Detect which cell encompasses the target text, then output its [x, y] center coordinate. 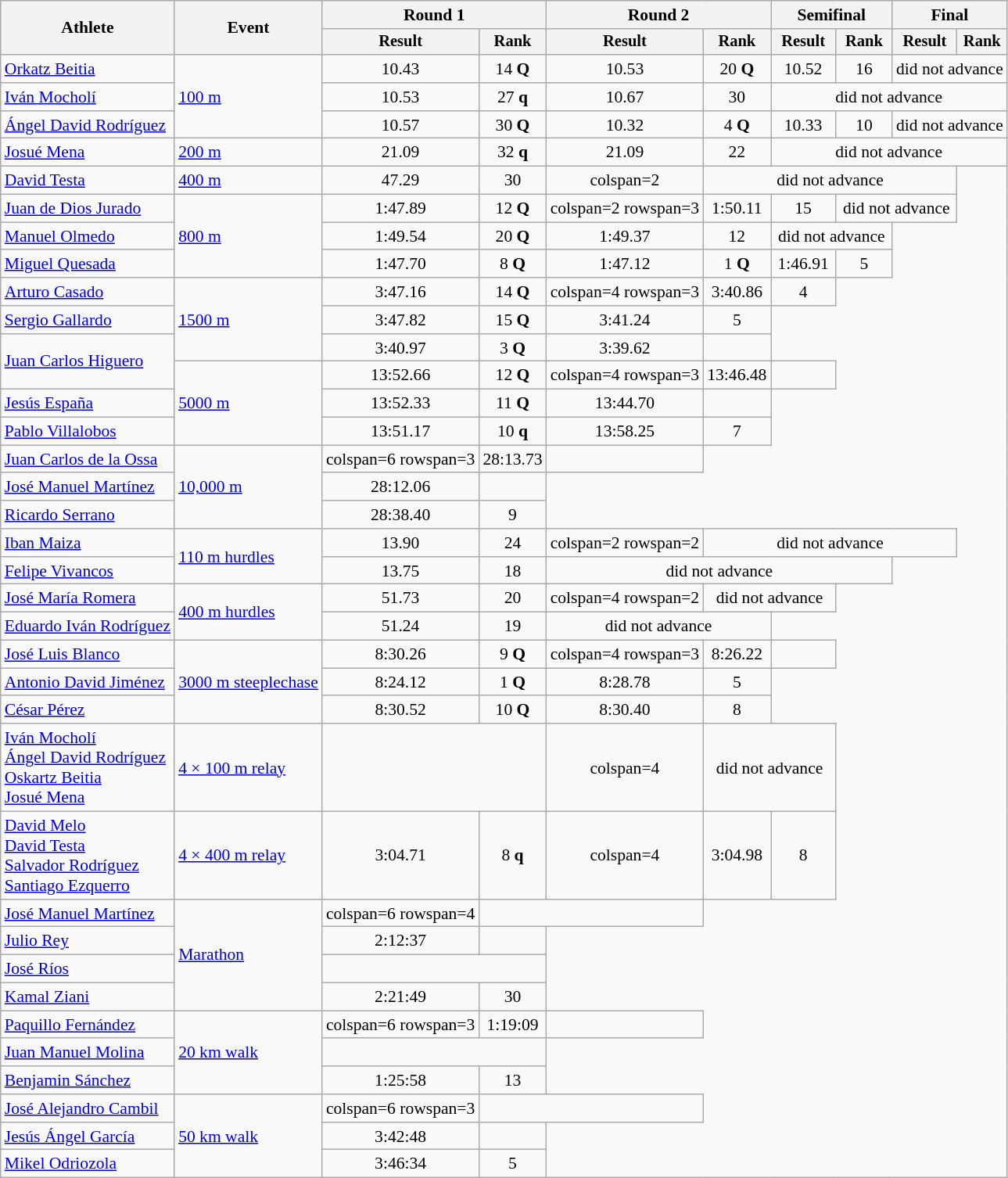
10.43 [400, 69]
10.57 [400, 125]
Eduardo Iván Rodríguez [88, 627]
César Pérez [88, 710]
10 [864, 125]
13:58.25 [626, 432]
Julio Rey [88, 941]
8 q [512, 856]
1:49.54 [400, 236]
32 q [512, 153]
José Ríos [88, 969]
47.29 [400, 181]
1500 m [249, 319]
27 q [512, 97]
Final [949, 15]
800 m [249, 236]
50 km walk [249, 1136]
100 m [249, 97]
7 [737, 432]
Kamal Ziani [88, 997]
13:52.33 [400, 404]
3:40.97 [400, 348]
Iván MocholíÁngel David RodríguezOskartz BeitiaJosué Mena [88, 767]
Juan Carlos de la Ossa [88, 459]
9 [512, 515]
Antonio David Jiménez [88, 682]
Miguel Quesada [88, 264]
Ricardo Serrano [88, 515]
8:30.40 [626, 710]
24 [512, 543]
Marathon [249, 955]
13:52.66 [400, 375]
Felipe Vivancos [88, 571]
10 Q [512, 710]
19 [512, 627]
15 [804, 209]
22 [737, 153]
3:04.98 [737, 856]
David Testa [88, 181]
10,000 m [249, 487]
Juan Manuel Molina [88, 1053]
10.32 [626, 125]
10.33 [804, 125]
28:13.73 [512, 459]
13.75 [400, 571]
1:25:58 [400, 1080]
13 [512, 1080]
13:51.17 [400, 432]
colspan=4 rowspan=2 [626, 598]
1:47.12 [626, 264]
Jesús España [88, 404]
13:44.70 [626, 404]
Event [249, 28]
3:47.82 [400, 320]
colspan=2 rowspan=2 [626, 543]
Athlete [88, 28]
18 [512, 571]
4 Q [737, 125]
1:47.89 [400, 209]
13.90 [400, 543]
8:28.78 [626, 682]
1:19:09 [512, 1025]
3 Q [512, 348]
28:38.40 [400, 515]
15 Q [512, 320]
20 [512, 598]
Pablo Villalobos [88, 432]
Paquillo Fernández [88, 1025]
3000 m steeplechase [249, 682]
Orkatz Beitia [88, 69]
9 Q [512, 655]
28:12.06 [400, 487]
colspan=2 rowspan=3 [626, 209]
10 q [512, 432]
12 [737, 236]
11 Q [512, 404]
8:26.22 [737, 655]
400 m [249, 181]
51.24 [400, 627]
Iban Maiza [88, 543]
Semifinal [832, 15]
Sergio Gallardo [88, 320]
Juan Carlos Higuero [88, 361]
2:21:49 [400, 997]
8:30.26 [400, 655]
4 × 400 m relay [249, 856]
José Alejandro Cambil [88, 1108]
Mikel Odriozola [88, 1164]
Jesús Ángel García [88, 1137]
3:39.62 [626, 348]
2:12:37 [400, 941]
1:47.70 [400, 264]
3:41.24 [626, 320]
51.73 [400, 598]
Arturo Casado [88, 292]
3:42:48 [400, 1137]
3:47.16 [400, 292]
Ángel David Rodríguez [88, 125]
4 [804, 292]
Iván Mocholí [88, 97]
110 m hurdles [249, 557]
10.67 [626, 97]
8 Q [512, 264]
1:49.37 [626, 236]
400 m hurdles [249, 612]
8:24.12 [400, 682]
20 km walk [249, 1053]
16 [864, 69]
1:46.91 [804, 264]
colspan=2 [626, 181]
13:46.48 [737, 375]
Manuel Olmedo [88, 236]
Juan de Dios Jurado [88, 209]
colspan=6 rowspan=4 [400, 914]
Round 1 [435, 15]
José María Romera [88, 598]
Josué Mena [88, 153]
3:04.71 [400, 856]
David MeloDavid TestaSalvador RodríguezSantiago Ezquerro [88, 856]
200 m [249, 153]
1:50.11 [737, 209]
10.52 [804, 69]
José Luis Blanco [88, 655]
5000 m [249, 404]
Round 2 [658, 15]
3:40.86 [737, 292]
30 Q [512, 125]
3:46:34 [400, 1164]
Benjamin Sánchez [88, 1080]
8:30.52 [400, 710]
4 × 100 m relay [249, 767]
